Output the (x, y) coordinate of the center of the cell containing the given text.  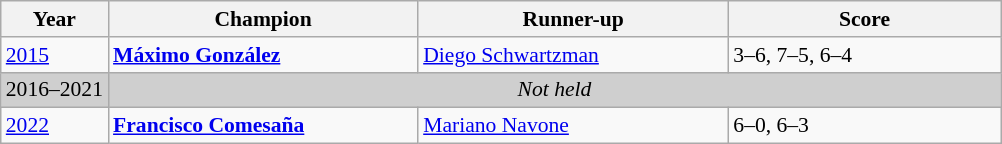
Mariano Navone (573, 126)
Champion (263, 19)
2022 (54, 126)
Runner-up (573, 19)
Diego Schwartzman (573, 55)
Francisco Comesaña (263, 126)
6–0, 6–3 (864, 126)
2015 (54, 55)
Year (54, 19)
Not held (554, 90)
Máximo González (263, 55)
2016–2021 (54, 90)
3–6, 7–5, 6–4 (864, 55)
Score (864, 19)
